Pinpoint the cell where the given text exists, returning its (x, y) midpoint coordinate. 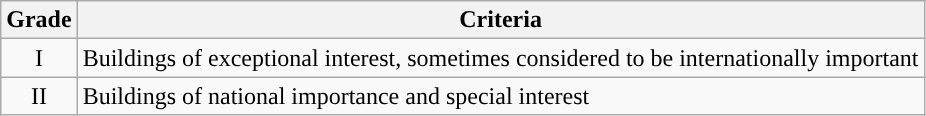
Grade (39, 20)
Buildings of national importance and special interest (500, 96)
II (39, 96)
I (39, 58)
Criteria (500, 20)
Buildings of exceptional interest, sometimes considered to be internationally important (500, 58)
